Determine the (X, Y) coordinate at the center of the cell enclosing the given text.  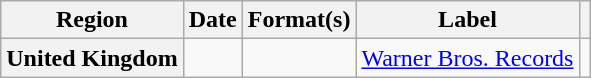
Label (468, 20)
United Kingdom (92, 58)
Format(s) (299, 20)
Region (92, 20)
Date (212, 20)
Warner Bros. Records (468, 58)
